Return (X, Y) of the center of cell containing provided text 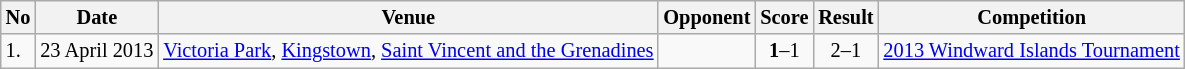
Date (96, 17)
2–1 (846, 51)
Victoria Park, Kingstown, Saint Vincent and the Grenadines (408, 51)
Competition (1031, 17)
23 April 2013 (96, 51)
Venue (408, 17)
1. (18, 51)
1–1 (784, 51)
No (18, 17)
Opponent (706, 17)
Result (846, 17)
Score (784, 17)
2013 Windward Islands Tournament (1031, 51)
